Output the (X, Y) coordinate of the center of the cell containing the given text.  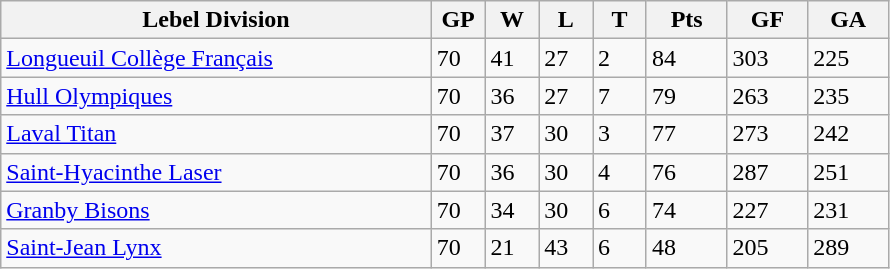
Pts (686, 20)
3 (620, 134)
Longueuil Collège Français (216, 58)
74 (686, 210)
Granby Bisons (216, 210)
287 (768, 172)
77 (686, 134)
41 (512, 58)
34 (512, 210)
273 (768, 134)
235 (848, 96)
2 (620, 58)
251 (848, 172)
7 (620, 96)
Laval Titan (216, 134)
GP (458, 20)
4 (620, 172)
GF (768, 20)
289 (848, 248)
263 (768, 96)
48 (686, 248)
Hull Olympiques (216, 96)
T (620, 20)
Saint-Jean Lynx (216, 248)
231 (848, 210)
79 (686, 96)
225 (848, 58)
84 (686, 58)
303 (768, 58)
GA (848, 20)
Lebel Division (216, 20)
205 (768, 248)
Saint-Hyacinthe Laser (216, 172)
76 (686, 172)
242 (848, 134)
43 (566, 248)
227 (768, 210)
W (512, 20)
21 (512, 248)
L (566, 20)
37 (512, 134)
